From the cell containing the given text, extract its center point as [X, Y] coordinate. 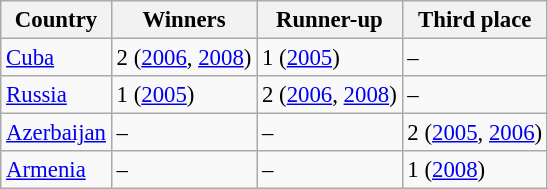
1 (2008) [474, 170]
Russia [56, 95]
Cuba [56, 58]
2 (2005, 2006) [474, 133]
Runner-up [330, 20]
Third place [474, 20]
Armenia [56, 170]
Azerbaijan [56, 133]
Country [56, 20]
Winners [184, 20]
